Scan for the cell matching the given text and deliver its (X, Y) coordinate at center. 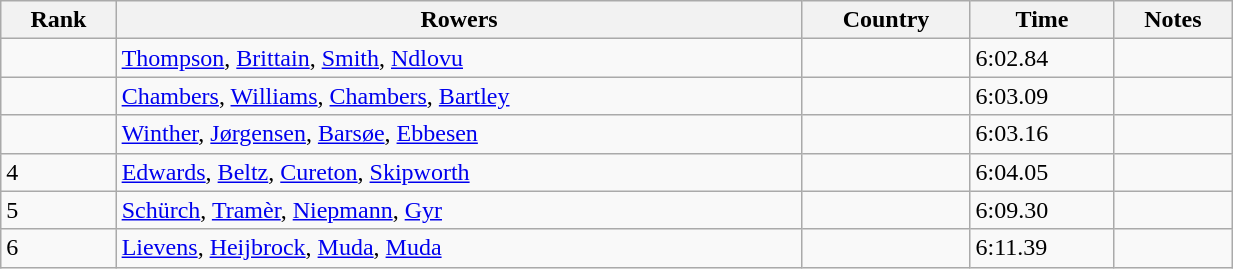
6:03.09 (1042, 96)
6:09.30 (1042, 210)
4 (58, 172)
6 (58, 248)
6:02.84 (1042, 58)
Schürch, Tramèr, Niepmann, Gyr (459, 210)
Lievens, Heijbrock, Muda, Muda (459, 248)
Time (1042, 20)
Notes (1173, 20)
6:04.05 (1042, 172)
6:03.16 (1042, 134)
Edwards, Beltz, Cureton, Skipworth (459, 172)
Rank (58, 20)
6:11.39 (1042, 248)
Winther, Jørgensen, Barsøe, Ebbesen (459, 134)
Chambers, Williams, Chambers, Bartley (459, 96)
Rowers (459, 20)
Country (886, 20)
Thompson, Brittain, Smith, Ndlovu (459, 58)
5 (58, 210)
